Detect which cell encompasses the target text, then output its (X, Y) center coordinate. 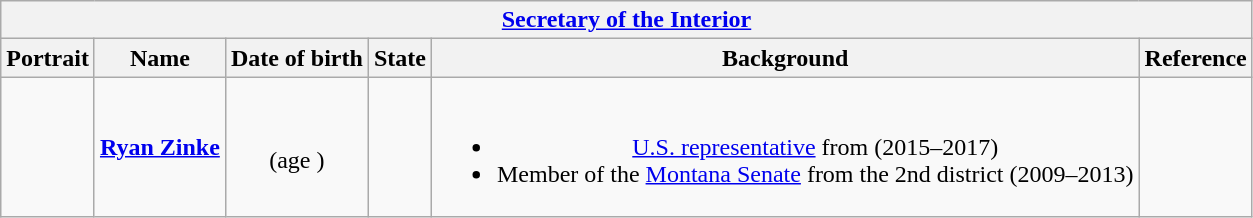
State (400, 58)
Secretary of the Interior (627, 20)
Background (785, 58)
Reference (1196, 58)
Ryan Zinke (160, 147)
U.S. representative from (2015–2017)Member of the Montana Senate from the 2nd district (2009–2013) (785, 147)
(age ) (296, 147)
Name (160, 58)
Portrait (48, 58)
Date of birth (296, 58)
